Extract the [X, Y] coordinate from the center of the cell holding the provided text.  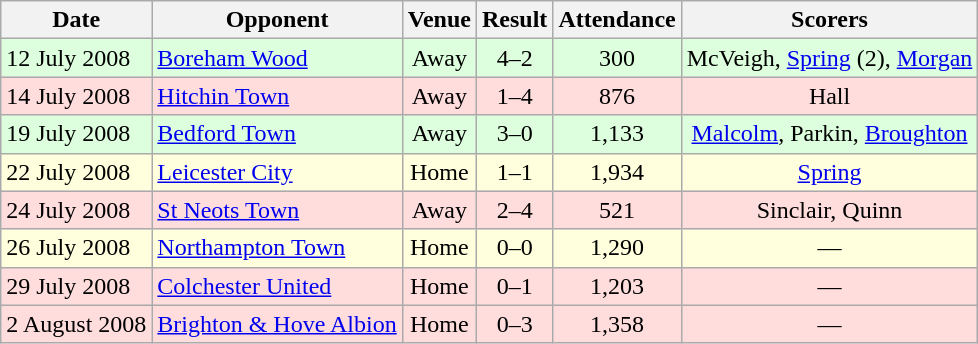
Attendance [617, 20]
2–4 [514, 210]
2 August 2008 [76, 324]
1,290 [617, 248]
24 July 2008 [76, 210]
Hitchin Town [277, 96]
McVeigh, Spring (2), Morgan [830, 58]
Venue [439, 20]
Malcolm, Parkin, Broughton [830, 134]
4–2 [514, 58]
1,203 [617, 286]
14 July 2008 [76, 96]
876 [617, 96]
1,934 [617, 172]
0–1 [514, 286]
Boreham Wood [277, 58]
1,133 [617, 134]
12 July 2008 [76, 58]
St Neots Town [277, 210]
29 July 2008 [76, 286]
1–4 [514, 96]
Colchester United [277, 286]
Spring [830, 172]
19 July 2008 [76, 134]
1,358 [617, 324]
1–1 [514, 172]
300 [617, 58]
Hall [830, 96]
Bedford Town [277, 134]
Leicester City [277, 172]
Scorers [830, 20]
0–0 [514, 248]
521 [617, 210]
22 July 2008 [76, 172]
Result [514, 20]
3–0 [514, 134]
Date [76, 20]
Sinclair, Quinn [830, 210]
26 July 2008 [76, 248]
Opponent [277, 20]
Brighton & Hove Albion [277, 324]
Northampton Town [277, 248]
0–3 [514, 324]
